Output the [X, Y] coordinate of the center of the cell containing the given text.  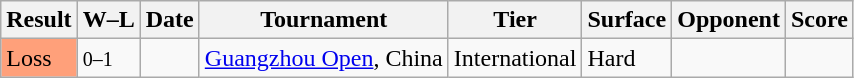
W–L [108, 20]
Guangzhou Open, China [324, 58]
Surface [627, 20]
International [515, 58]
Date [170, 20]
Score [819, 20]
Opponent [729, 20]
0–1 [108, 58]
Tournament [324, 20]
Hard [627, 58]
Loss [39, 58]
Tier [515, 20]
Result [39, 20]
